From the cell containing the given text, extract its center point as [x, y] coordinate. 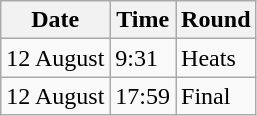
Date [56, 20]
Heats [216, 58]
Round [216, 20]
Final [216, 96]
9:31 [143, 58]
17:59 [143, 96]
Time [143, 20]
